Capture the cell that displays the provided text and extract its [x, y] central coordinate. 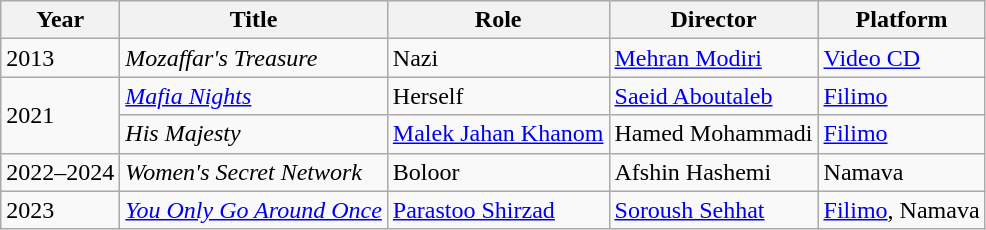
Soroush Sehhat [714, 210]
Herself [498, 96]
Director [714, 20]
Mafia Nights [254, 96]
Role [498, 20]
You Only Go Around Once [254, 210]
2023 [60, 210]
2013 [60, 58]
2021 [60, 115]
Women's Secret Network [254, 172]
Afshin Hashemi [714, 172]
Filimo, Namava [902, 210]
2022–2024 [60, 172]
Nazi [498, 58]
Boloor [498, 172]
Mozaffar's Treasure [254, 58]
Malek Jahan Khanom [498, 134]
Saeid Aboutaleb [714, 96]
His Majesty [254, 134]
Platform [902, 20]
Hamed Mohammadi [714, 134]
Parastoo Shirzad [498, 210]
Year [60, 20]
Mehran Modiri [714, 58]
Title [254, 20]
Video CD [902, 58]
Namava [902, 172]
